Capture the cell that displays the provided text and extract its [X, Y] central coordinate. 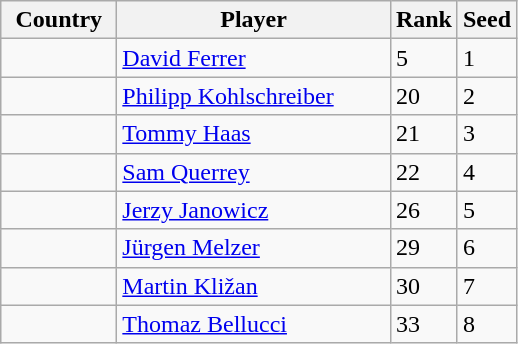
21 [424, 134]
Rank [424, 20]
3 [486, 134]
7 [486, 286]
8 [486, 324]
2 [486, 96]
20 [424, 96]
Jürgen Melzer [254, 248]
26 [424, 210]
Country [59, 20]
Philipp Kohlschreiber [254, 96]
Thomaz Bellucci [254, 324]
4 [486, 172]
30 [424, 286]
Martin Kližan [254, 286]
22 [424, 172]
33 [424, 324]
1 [486, 58]
Player [254, 20]
Tommy Haas [254, 134]
Jerzy Janowicz [254, 210]
David Ferrer [254, 58]
29 [424, 248]
6 [486, 248]
Seed [486, 20]
Sam Querrey [254, 172]
